Search for the cell housing the specified text and yield its (X, Y) center coordinate. 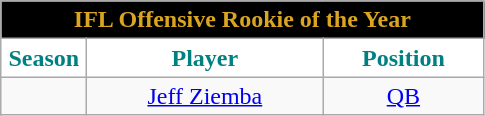
IFL Offensive Rookie of the Year (242, 20)
Jeff Ziemba (205, 96)
Season (44, 58)
Position (404, 58)
Player (205, 58)
QB (404, 96)
